Extract the (X, Y) coordinate from the center of the cell holding the provided text.  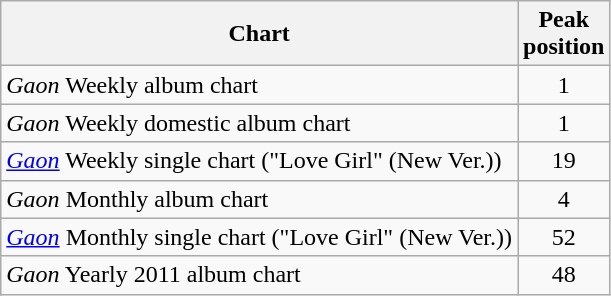
Gaon Monthly single chart ("Love Girl" (New Ver.)) (260, 237)
Gaon Yearly 2011 album chart (260, 275)
Gaon Weekly single chart ("Love Girl" (New Ver.)) (260, 161)
Chart (260, 34)
Peakposition (564, 34)
Gaon Weekly album chart (260, 85)
19 (564, 161)
Gaon Weekly domestic album chart (260, 123)
Gaon Monthly album chart (260, 199)
52 (564, 237)
4 (564, 199)
48 (564, 275)
